From the cell containing the given text, extract its center point as (X, Y) coordinate. 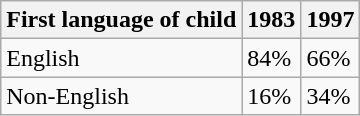
66% (330, 58)
1997 (330, 20)
34% (330, 96)
84% (272, 58)
1983 (272, 20)
English (122, 58)
First language of child (122, 20)
16% (272, 96)
Non-English (122, 96)
